Determine the (X, Y) coordinate at the center of the cell enclosing the given text.  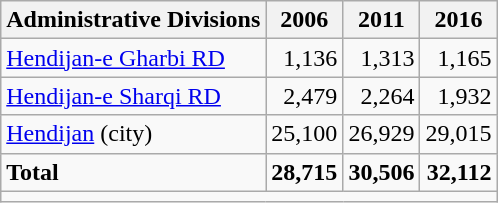
1,136 (304, 58)
Total (134, 172)
Administrative Divisions (134, 20)
Hendijan (city) (134, 134)
32,112 (458, 172)
26,929 (382, 134)
Hendijan-e Gharbi RD (134, 58)
28,715 (304, 172)
1,165 (458, 58)
29,015 (458, 134)
2011 (382, 20)
2006 (304, 20)
2016 (458, 20)
1,313 (382, 58)
2,264 (382, 96)
1,932 (458, 96)
25,100 (304, 134)
Hendijan-e Sharqi RD (134, 96)
2,479 (304, 96)
30,506 (382, 172)
